Provide the (X, Y) coordinate of the cell's center where the given text is located.  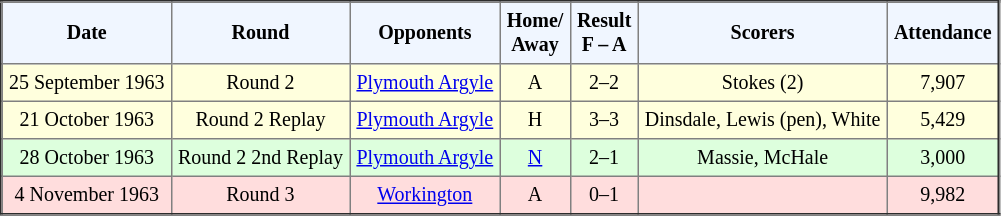
Round 2 2nd Replay (260, 158)
Stokes (2) (762, 83)
28 October 1963 (87, 158)
2–2 (604, 83)
3–3 (604, 120)
Date (87, 33)
2–1 (604, 158)
25 September 1963 (87, 83)
9,982 (943, 195)
Attendance (943, 33)
7,907 (943, 83)
Scorers (762, 33)
3,000 (943, 158)
N (535, 158)
H (535, 120)
Massie, McHale (762, 158)
Round 2 (260, 83)
Round (260, 33)
5,429 (943, 120)
Dinsdale, Lewis (pen), White (762, 120)
0–1 (604, 195)
4 November 1963 (87, 195)
Home/Away (535, 33)
Round 3 (260, 195)
21 October 1963 (87, 120)
Opponents (425, 33)
Workington (425, 195)
Round 2 Replay (260, 120)
ResultF – A (604, 33)
